From the cell containing the given text, extract its center point as [X, Y] coordinate. 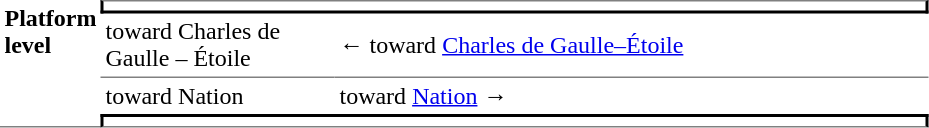
toward Nation [218, 96]
Platform level [50, 64]
← toward Charles de Gaulle–Étoile [632, 46]
toward Charles de Gaulle – Étoile [218, 46]
toward Nation → [632, 96]
